Pinpoint the cell where the given text exists, returning its (X, Y) midpoint coordinate. 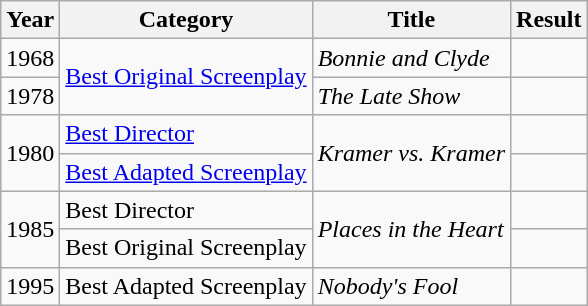
Kramer vs. Kramer (411, 153)
The Late Show (411, 96)
1968 (30, 58)
Places in the Heart (411, 229)
Category (186, 20)
Year (30, 20)
1978 (30, 96)
Title (411, 20)
Bonnie and Clyde (411, 58)
1985 (30, 229)
Result (549, 20)
Nobody's Fool (411, 286)
1980 (30, 153)
1995 (30, 286)
